Find where the given text appears and provide that cell's center as (x, y) coordinate. 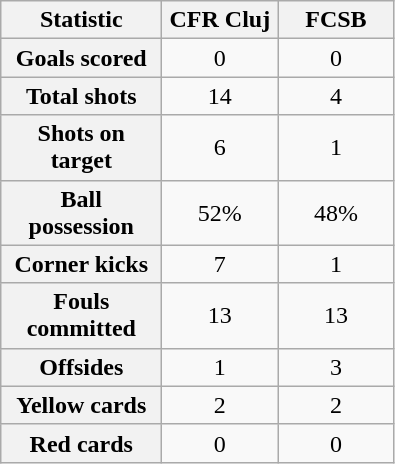
7 (220, 264)
Ball possession (82, 212)
Fouls committed (82, 316)
Yellow cards (82, 405)
6 (220, 148)
Goals scored (82, 58)
CFR Cluj (220, 20)
52% (220, 212)
Shots on target (82, 148)
48% (336, 212)
14 (220, 96)
FCSB (336, 20)
Red cards (82, 443)
Total shots (82, 96)
4 (336, 96)
Corner kicks (82, 264)
Offsides (82, 367)
3 (336, 367)
Statistic (82, 20)
